Extract the [X, Y] coordinate from the center of the cell holding the provided text.  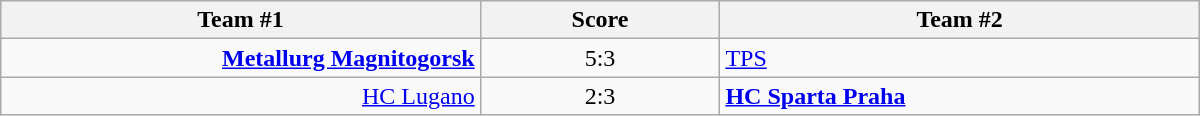
Team #1 [240, 20]
HC Sparta Praha [960, 96]
TPS [960, 58]
Score [600, 20]
Metallurg Magnitogorsk [240, 58]
5:3 [600, 58]
2:3 [600, 96]
HC Lugano [240, 96]
Team #2 [960, 20]
